Scan for the cell matching the given text and deliver its [x, y] coordinate at center. 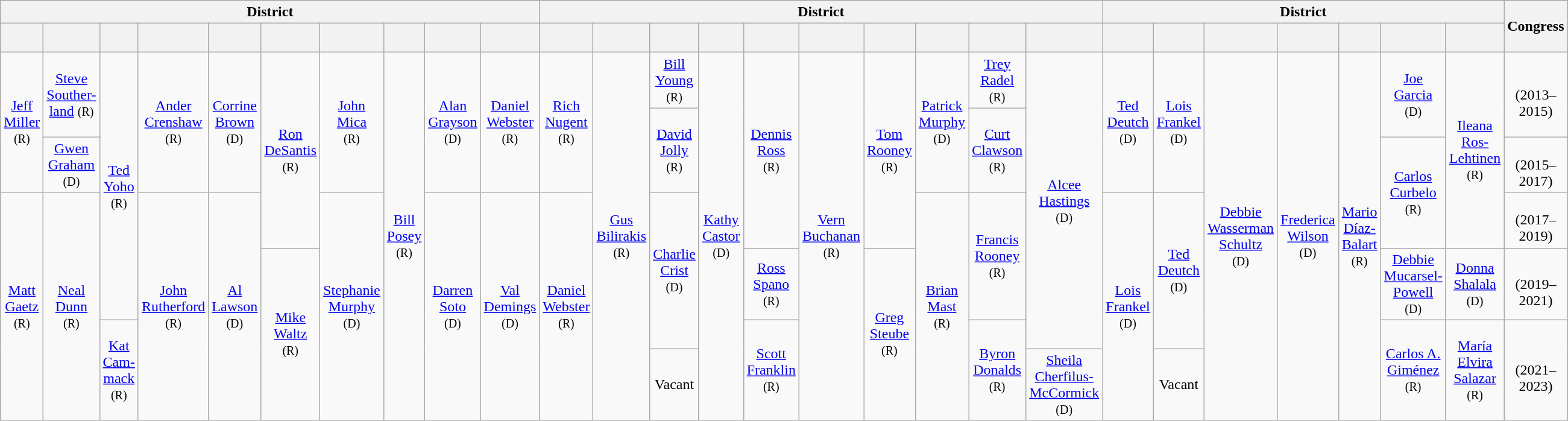
BrianMast(R) [942, 306]
MikeWaltz(R) [291, 334]
RossSpano (R) [771, 283]
FredericaWilson(D) [1308, 236]
BillPosey(R) [404, 236]
AnderCrenshaw(R) [173, 122]
(2015–2017) [1536, 165]
IleanaRos-Lehtinen(R) [1475, 150]
RichNugent(R) [567, 122]
JohnMica(R) [352, 122]
AlceeHastings(D) [1065, 200]
ScottFranklin (R) [771, 370]
DavidJolly(R) [675, 150]
AlanGrayson(D) [453, 122]
CarlosCurbelo(R) [1413, 192]
PatrickMurphy(D) [942, 122]
BillYoung (R) [675, 80]
GwenGraham (D) [71, 165]
FrancisRooney(R) [997, 256]
AlLawson(D) [235, 306]
TreyRadel (R) [997, 80]
DebbieWassermanSchultz(D) [1241, 236]
MattGaetz(R) [22, 306]
CharlieCrist(D) [675, 270]
Carlos A.Giménez (R) [1413, 370]
(2019–2021) [1536, 283]
(2021–2023) [1536, 370]
Congress [1536, 27]
RonDeSantis(R) [291, 150]
JohnRutherford(R) [173, 306]
CorrineBrown(D) [235, 122]
TedYoho(R) [119, 186]
JoeGarcia(D) [1413, 95]
StephanieMurphy(D) [352, 306]
DonnaShalala (D) [1475, 283]
KathyCastor(D) [721, 236]
GusBilirakis(R) [622, 236]
GregSteube(R) [890, 334]
SteveSouther-land (R) [71, 95]
VernBuchanan(R) [831, 236]
CurtClawson(R) [997, 150]
(2013–2015) [1536, 95]
Sheila Cherfilus-McCormick (D) [1065, 385]
(2017–2019) [1536, 220]
DarrenSoto(D) [453, 306]
JeffMiller(R) [22, 122]
MarioDíaz-Balart(R) [1359, 236]
Kat Cam-mack (R) [119, 370]
María ElviraSalazar (R) [1475, 370]
Debbie Mucarsel-Powell (D) [1413, 283]
NealDunn(R) [71, 306]
ByronDonalds (R) [997, 370]
DennisRoss(R) [771, 150]
TomRooney(R) [890, 150]
ValDemings(D) [510, 306]
